Provide the [X, Y] coordinate of the cell's center where the given text is located.  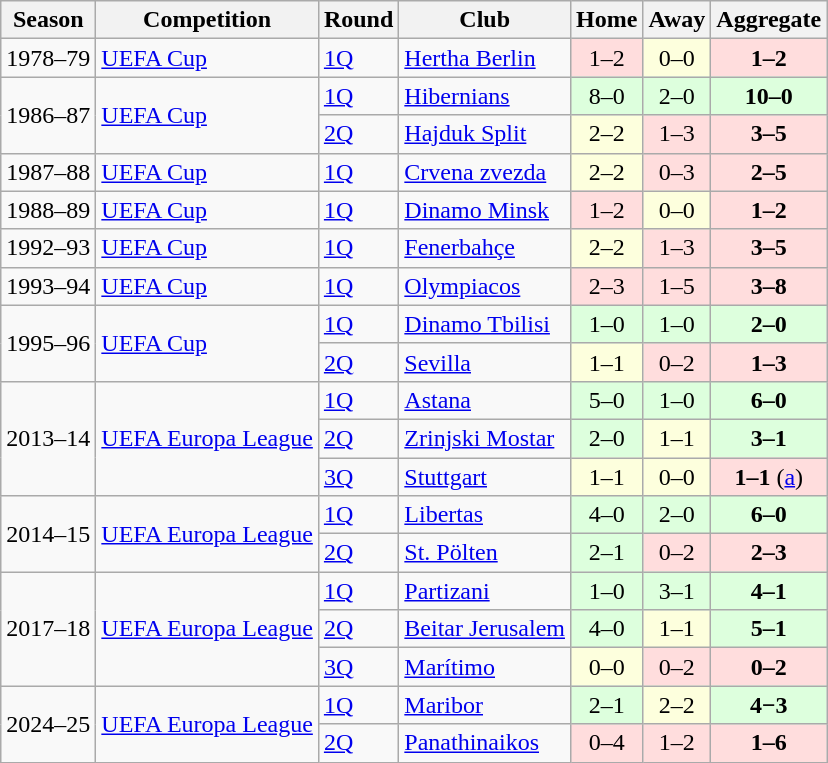
Competition [208, 20]
1988–89 [48, 210]
Aggregate [769, 20]
2–5 [769, 172]
4–1 [769, 591]
Season [48, 20]
2024–25 [48, 724]
1993–94 [48, 286]
Panathinaikos [485, 743]
Partizani [485, 591]
Away [677, 20]
Club [485, 20]
1986–87 [48, 115]
Hajduk Split [485, 134]
1–1 (a) [769, 477]
Stuttgart [485, 477]
Hertha Berlin [485, 58]
Libertas [485, 515]
St. Pölten [485, 553]
5–0 [606, 400]
1987–88 [48, 172]
3–8 [769, 286]
8–0 [606, 96]
1995–96 [48, 343]
Olympiacos [485, 286]
0–4 [606, 743]
10–0 [769, 96]
2014–15 [48, 534]
0–3 [677, 172]
Astana [485, 400]
Hibernians [485, 96]
4−3 [769, 705]
5–1 [769, 629]
1–6 [769, 743]
Zrinjski Mostar [485, 438]
Dinamo Tbilisi [485, 324]
1978–79 [48, 58]
Home [606, 20]
Sevilla [485, 362]
Beitar Jerusalem [485, 629]
Maribor [485, 705]
Fenerbahçe [485, 248]
Marítimo [485, 667]
2017–18 [48, 629]
Dinamo Minsk [485, 210]
1992–93 [48, 248]
1–5 [677, 286]
Crvena zvezda [485, 172]
2013–14 [48, 438]
Round [358, 20]
